Find where the given text appears and provide that cell's center as (X, Y) coordinate. 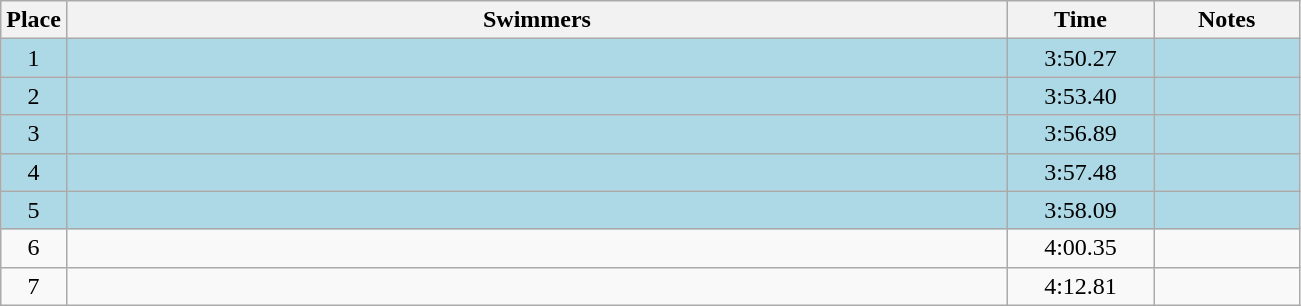
6 (34, 248)
3:56.89 (1081, 134)
3:53.40 (1081, 96)
3:57.48 (1081, 172)
7 (34, 286)
Notes (1227, 20)
4:00.35 (1081, 248)
4 (34, 172)
1 (34, 58)
3 (34, 134)
Place (34, 20)
3:50.27 (1081, 58)
4:12.81 (1081, 286)
Swimmers (536, 20)
5 (34, 210)
2 (34, 96)
3:58.09 (1081, 210)
Time (1081, 20)
